Provide the [X, Y] coordinate of the cell's center where the given text is located.  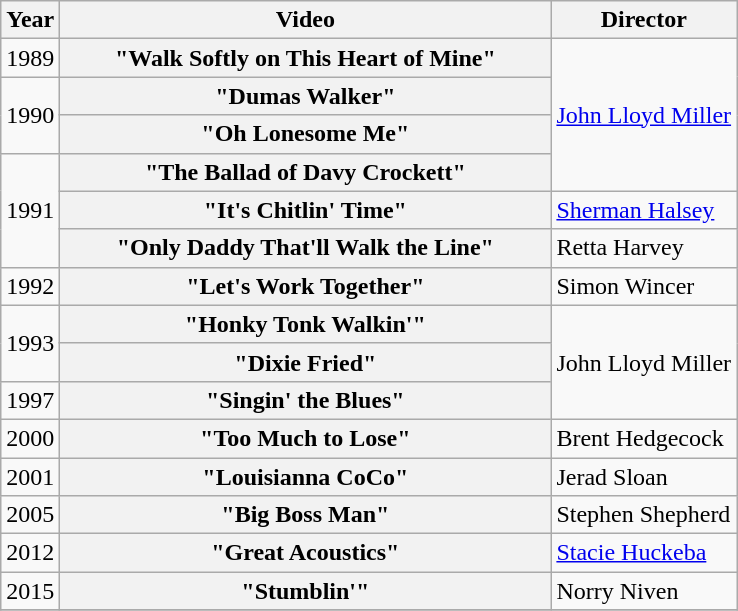
Stephen Shepherd [644, 515]
2000 [30, 438]
"Great Acoustics" [306, 553]
1991 [30, 210]
1993 [30, 343]
"Too Much to Lose" [306, 438]
1989 [30, 58]
2001 [30, 477]
"Let's Work Together" [306, 286]
"Dixie Fried" [306, 362]
Year [30, 20]
Norry Niven [644, 591]
Director [644, 20]
Brent Hedgecock [644, 438]
2015 [30, 591]
"Stumblin'" [306, 591]
Video [306, 20]
"Oh Lonesome Me" [306, 134]
"Walk Softly on This Heart of Mine" [306, 58]
"Dumas Walker" [306, 96]
"Louisianna CoCo" [306, 477]
"Only Daddy That'll Walk the Line" [306, 248]
Jerad Sloan [644, 477]
1997 [30, 400]
Sherman Halsey [644, 210]
"Honky Tonk Walkin'" [306, 324]
Stacie Huckeba [644, 553]
"The Ballad of Davy Crockett" [306, 172]
"Big Boss Man" [306, 515]
2005 [30, 515]
2012 [30, 553]
"It's Chitlin' Time" [306, 210]
1990 [30, 115]
1992 [30, 286]
"Singin' the Blues" [306, 400]
Retta Harvey [644, 248]
Simon Wincer [644, 286]
